Pinpoint the cell where the given text exists, returning its [x, y] midpoint coordinate. 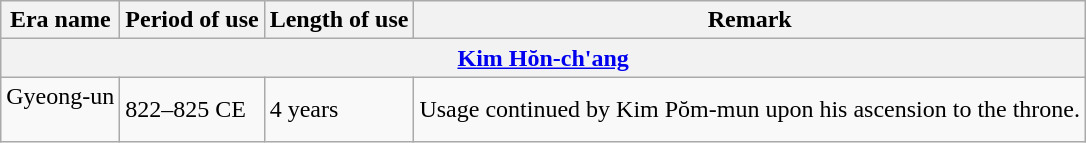
Usage continued by Kim Pŏm-mun upon his ascension to the throne. [750, 110]
Period of use [192, 20]
Gyeong-un [60, 110]
Remark [750, 20]
4 years [339, 110]
822–825 CE [192, 110]
Era name [60, 20]
Length of use [339, 20]
Kim Hŏn-ch'ang [544, 58]
